Extract the [x, y] coordinate from the center of the cell holding the provided text.  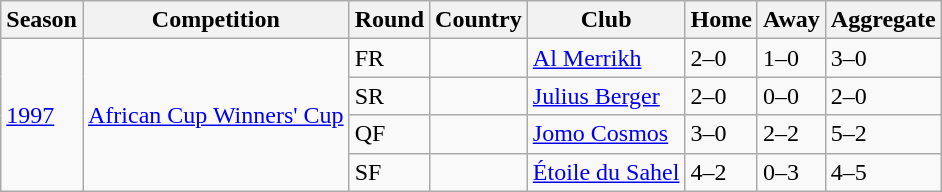
SF [389, 172]
Round [389, 20]
QF [389, 134]
Étoile du Sahel [606, 172]
Jomo Cosmos [606, 134]
1997 [42, 115]
Al Merrikh [606, 58]
0–0 [791, 96]
4–2 [721, 172]
1–0 [791, 58]
Competition [216, 20]
Aggregate [883, 20]
SR [389, 96]
Country [479, 20]
Season [42, 20]
Julius Berger [606, 96]
Home [721, 20]
Club [606, 20]
2–2 [791, 134]
African Cup Winners' Cup [216, 115]
FR [389, 58]
5–2 [883, 134]
Away [791, 20]
4–5 [883, 172]
0–3 [791, 172]
